Return the (X, Y) coordinate for the center point of the cell that contains the specified text.  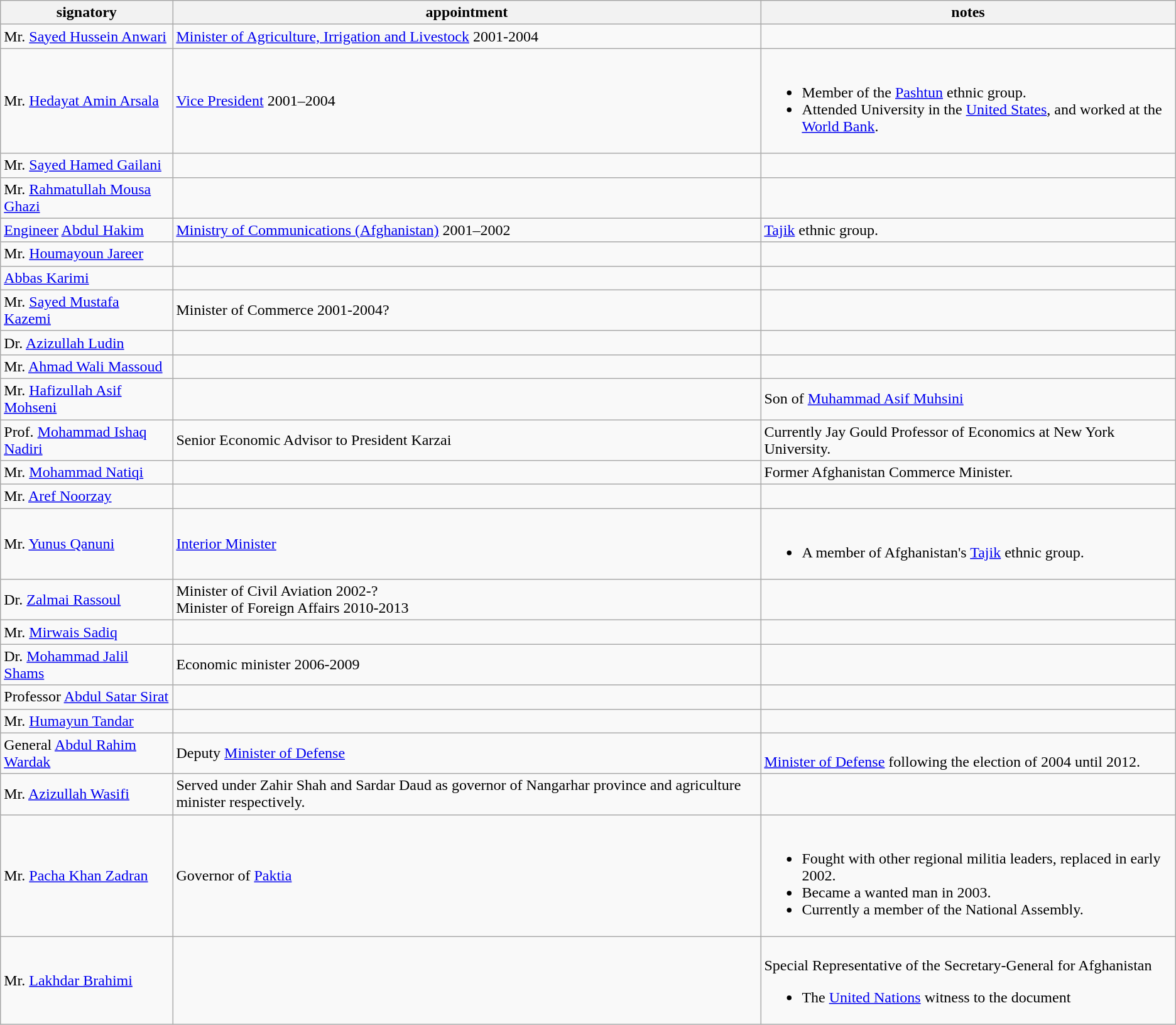
Minister of Civil Aviation 2002-?Minister of Foreign Affairs 2010-2013 (467, 600)
Mr. Aref Noorzay (87, 496)
Professor Abdul Satar Sirat (87, 697)
Dr. Mohammad Jalil Shams (87, 665)
Fought with other regional militia leaders, replaced in early 2002.Became a wanted man in 2003.Currently a member of the National Assembly. (968, 875)
Minister of Defense following the election of 2004 until 2012. (968, 753)
Member of the Pashtun ethnic group.Attended University in the United States, and worked at the World Bank. (968, 101)
Mr. Lakhdar Brahimi (87, 980)
Mr. Azizullah Wasifi (87, 794)
Mr. Mirwais Sadiq (87, 632)
Mr. Yunus Qanuni (87, 544)
Mr. Mohammad Natiqi (87, 473)
Mr. Hedayat Amin Arsala (87, 101)
signatory (87, 13)
Mr. Rahmatullah Mousa Ghazi (87, 197)
Special Representative of the Secretary-General for AfghanistanThe United Nations witness to the document (968, 980)
Mr. Sayed Hamed Gailani (87, 165)
Ministry of Communications (Afghanistan) 2001–2002 (467, 230)
Interior Minister (467, 544)
Served under Zahir Shah and Sardar Daud as governor of Nangarhar province and agriculture minister respectively. (467, 794)
Currently Jay Gould Professor of Economics at New York University. (968, 440)
Vice President 2001–2004 (467, 101)
A member of Afghanistan's Tajik ethnic group. (968, 544)
Engineer Abdul Hakim (87, 230)
Mr. Houmayoun Jareer (87, 254)
Son of Muhammad Asif Muhsini (968, 398)
Economic minister 2006-2009 (467, 665)
General Abdul Rahim Wardak (87, 753)
Mr. Ahmad Wali Massoud (87, 366)
notes (968, 13)
Deputy Minister of Defense (467, 753)
Abbas Karimi (87, 278)
appointment (467, 13)
Mr. Humayun Tandar (87, 721)
Dr. Zalmai Rassoul (87, 600)
Tajik ethnic group. (968, 230)
Dr. Azizullah Ludin (87, 343)
Minister of Commerce 2001-2004? (467, 310)
Mr. Hafizullah Asif Mohseni (87, 398)
Mr. Sayed Mustafa Kazemi (87, 310)
Governor of Paktia (467, 875)
Mr. Pacha Khan Zadran (87, 875)
Former Afghanistan Commerce Minister. (968, 473)
Minister of Agriculture, Irrigation and Livestock 2001-2004 (467, 36)
Prof. Mohammad Ishaq Nadiri (87, 440)
Mr. Sayed Hussein Anwari (87, 36)
Senior Economic Advisor to President Karzai (467, 440)
